For the text-containing cell, return its midpoint in [X, Y] coordinate format. 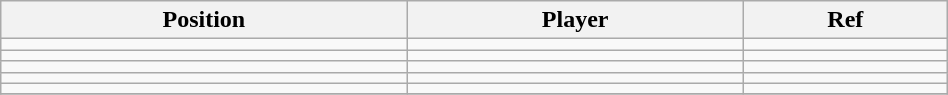
Player [576, 20]
Position [204, 20]
Ref [845, 20]
